Provide the [x, y] coordinate of the cell's center where the given text is located.  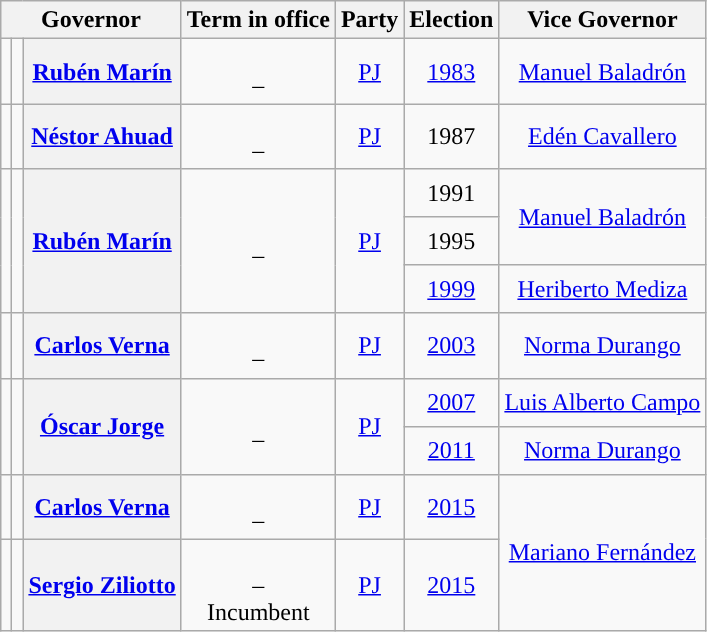
–Incumbent [258, 585]
Governor [92, 20]
Óscar Jorge [102, 426]
2003 [452, 346]
Luis Alberto Campo [602, 402]
Party [369, 20]
Term in office [258, 20]
2011 [452, 450]
2007 [452, 402]
Vice Governor [602, 20]
1987 [452, 136]
Sergio Ziliotto [102, 585]
Election [452, 20]
1999 [452, 289]
Edén Cavallero [602, 136]
Néstor Ahuad [102, 136]
Mariano Fernández [602, 552]
1991 [452, 193]
Heriberto Mediza [602, 289]
1995 [452, 241]
1983 [452, 72]
